Extract the (x, y) coordinate from the center of the cell holding the provided text.  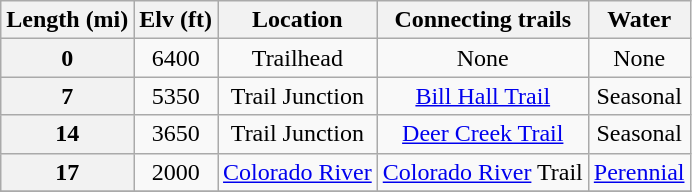
Colorado River (298, 172)
Length (mi) (68, 20)
6400 (176, 58)
Bill Hall Trail (482, 96)
0 (68, 58)
Water (639, 20)
17 (68, 172)
Colorado River Trail (482, 172)
Location (298, 20)
Perennial (639, 172)
5350 (176, 96)
2000 (176, 172)
Trailhead (298, 58)
7 (68, 96)
Deer Creek Trail (482, 134)
Connecting trails (482, 20)
Elv (ft) (176, 20)
3650 (176, 134)
14 (68, 134)
